Find where the given text appears and provide that cell's center as (x, y) coordinate. 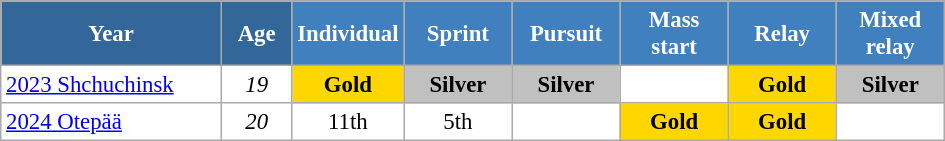
Year (112, 34)
Age (256, 34)
19 (256, 85)
Mixed relay (890, 34)
Sprint (458, 34)
Pursuit (566, 34)
2023 Shchuchinsk (112, 85)
2024 Otepää (112, 122)
Mass start (674, 34)
Relay (782, 34)
11th (348, 122)
Individual (348, 34)
5th (458, 122)
20 (256, 122)
